Provide the [x, y] coordinate of the cell's center where the given text is located.  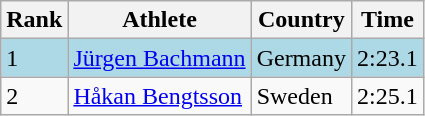
Germany [301, 58]
Sweden [301, 96]
1 [34, 58]
2:25.1 [387, 96]
Time [387, 20]
2 [34, 96]
Country [301, 20]
Athlete [160, 20]
Rank [34, 20]
Håkan Bengtsson [160, 96]
2:23.1 [387, 58]
Jürgen Bachmann [160, 58]
